Scan for the cell matching the given text and deliver its [x, y] coordinate at center. 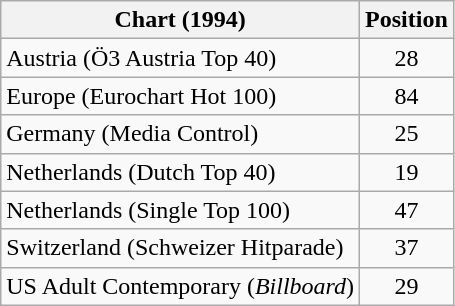
84 [407, 96]
US Adult Contemporary (Billboard) [180, 286]
Europe (Eurochart Hot 100) [180, 96]
Netherlands (Dutch Top 40) [180, 172]
Germany (Media Control) [180, 134]
47 [407, 210]
Position [407, 20]
37 [407, 248]
Austria (Ö3 Austria Top 40) [180, 58]
25 [407, 134]
Netherlands (Single Top 100) [180, 210]
28 [407, 58]
Chart (1994) [180, 20]
29 [407, 286]
19 [407, 172]
Switzerland (Schweizer Hitparade) [180, 248]
